Extract the [X, Y] coordinate from the center of the cell holding the provided text.  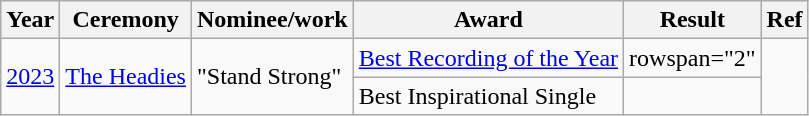
Best Inspirational Single [488, 96]
The Headies [126, 77]
rowspan="2" [693, 58]
2023 [30, 77]
Result [693, 20]
"Stand Strong" [272, 77]
Ref [784, 20]
Award [488, 20]
Best Recording of the Year [488, 58]
Nominee/work [272, 20]
Year [30, 20]
Ceremony [126, 20]
